Find where the given text appears and provide that cell's center as [x, y] coordinate. 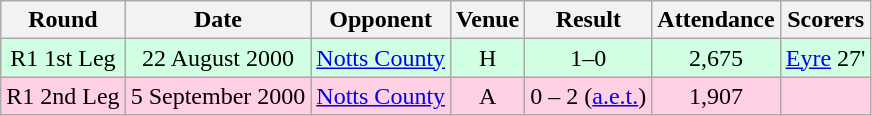
22 August 2000 [218, 58]
R1 2nd Leg [63, 96]
Date [218, 20]
Eyre 27' [826, 58]
Venue [488, 20]
Round [63, 20]
Result [588, 20]
1,907 [716, 96]
R1 1st Leg [63, 58]
Scorers [826, 20]
2,675 [716, 58]
A [488, 96]
5 September 2000 [218, 96]
0 – 2 (a.e.t.) [588, 96]
H [488, 58]
Opponent [381, 20]
Attendance [716, 20]
1–0 [588, 58]
